Scan for the cell matching the given text and deliver its (X, Y) coordinate at center. 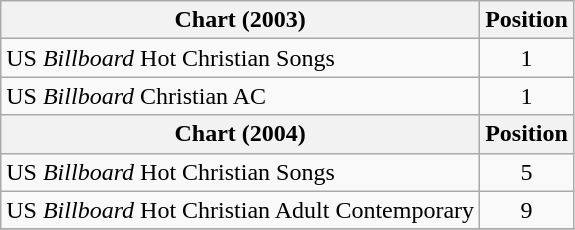
Chart (2003) (240, 20)
5 (527, 172)
Chart (2004) (240, 134)
9 (527, 210)
US Billboard Hot Christian Adult Contemporary (240, 210)
US Billboard Christian AC (240, 96)
